Locate the cell with the specified text and output its (x, y) center coordinate. 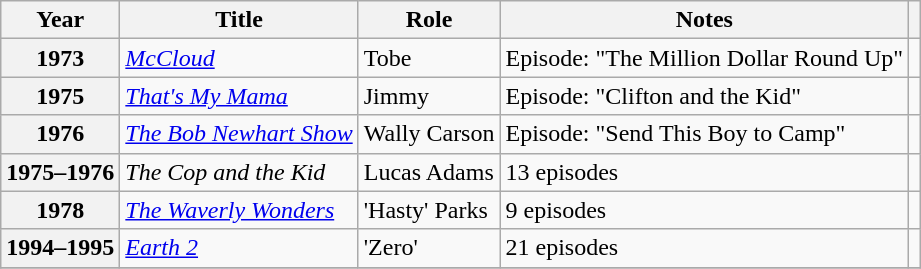
1973 (60, 58)
McCloud (239, 58)
'Zero' (429, 248)
Episode: "Send This Boy to Camp" (704, 134)
21 episodes (704, 248)
1978 (60, 210)
The Bob Newhart Show (239, 134)
Role (429, 20)
Episode: "The Million Dollar Round Up" (704, 58)
Title (239, 20)
Lucas Adams (429, 172)
Earth 2 (239, 248)
Jimmy (429, 96)
1975–1976 (60, 172)
1976 (60, 134)
Wally Carson (429, 134)
That's My Mama (239, 96)
Notes (704, 20)
The Cop and the Kid (239, 172)
Tobe (429, 58)
1975 (60, 96)
Episode: "Clifton and the Kid" (704, 96)
'Hasty' Parks (429, 210)
Year (60, 20)
9 episodes (704, 210)
The Waverly Wonders (239, 210)
1994–1995 (60, 248)
13 episodes (704, 172)
